Capture the cell that displays the provided text and extract its [x, y] central coordinate. 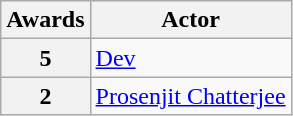
Actor [190, 20]
Prosenjit Chatterjee [190, 96]
2 [46, 96]
Awards [46, 20]
5 [46, 58]
Dev [190, 58]
